Locate the cell with the specified text and output its (x, y) center coordinate. 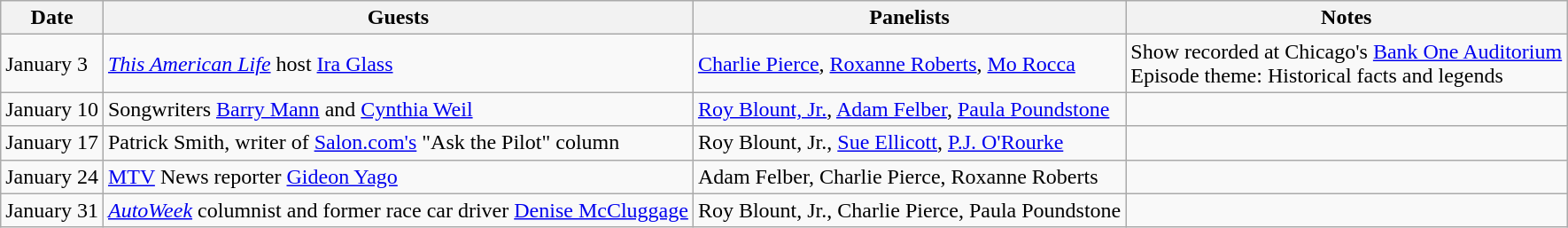
January 31 (52, 210)
Date (52, 18)
Notes (1347, 18)
Show recorded at Chicago's Bank One AuditoriumEpisode theme: Historical facts and legends (1347, 64)
Adam Felber, Charlie Pierce, Roxanne Roberts (909, 177)
January 3 (52, 64)
Roy Blount, Jr., Adam Felber, Paula Poundstone (909, 109)
Patrick Smith, writer of Salon.com's "Ask the Pilot" column (398, 143)
Songwriters Barry Mann and Cynthia Weil (398, 109)
Charlie Pierce, Roxanne Roberts, Mo Rocca (909, 64)
Panelists (909, 18)
Guests (398, 18)
January 10 (52, 109)
January 17 (52, 143)
Roy Blount, Jr., Charlie Pierce, Paula Poundstone (909, 210)
AutoWeek columnist and former race car driver Denise McCluggage (398, 210)
This American Life host Ira Glass (398, 64)
MTV News reporter Gideon Yago (398, 177)
Roy Blount, Jr., Sue Ellicott, P.J. O'Rourke (909, 143)
January 24 (52, 177)
